Identify which cell holds the provided text, then report its [X, Y] central coordinate. 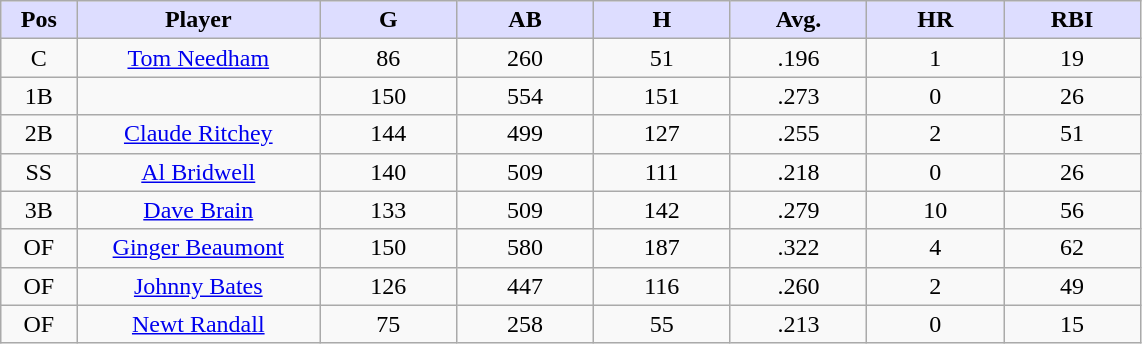
.218 [798, 172]
116 [662, 286]
1 [936, 58]
Claude Ritchey [198, 134]
Avg. [798, 20]
133 [388, 210]
187 [662, 248]
AB [526, 20]
G [388, 20]
.255 [798, 134]
140 [388, 172]
49 [1072, 286]
86 [388, 58]
Dave Brain [198, 210]
2B [39, 134]
260 [526, 58]
Al Bridwell [198, 172]
580 [526, 248]
RBI [1072, 20]
4 [936, 248]
H [662, 20]
3B [39, 210]
.273 [798, 96]
447 [526, 286]
554 [526, 96]
Johnny Bates [198, 286]
19 [1072, 58]
127 [662, 134]
HR [936, 20]
56 [1072, 210]
.322 [798, 248]
10 [936, 210]
151 [662, 96]
.213 [798, 324]
15 [1072, 324]
C [39, 58]
SS [39, 172]
Ginger Beaumont [198, 248]
Player [198, 20]
.196 [798, 58]
144 [388, 134]
Tom Needham [198, 58]
62 [1072, 248]
55 [662, 324]
.279 [798, 210]
Newt Randall [198, 324]
75 [388, 324]
126 [388, 286]
499 [526, 134]
111 [662, 172]
.260 [798, 286]
1B [39, 96]
142 [662, 210]
Pos [39, 20]
258 [526, 324]
